Find where the given text appears and provide that cell's center as [X, Y] coordinate. 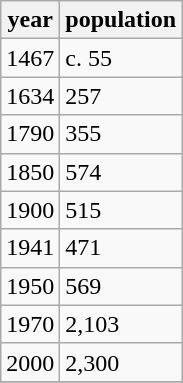
1467 [30, 58]
year [30, 20]
1900 [30, 210]
2,103 [121, 324]
257 [121, 96]
1941 [30, 248]
471 [121, 248]
1970 [30, 324]
population [121, 20]
515 [121, 210]
c. 55 [121, 58]
355 [121, 134]
2000 [30, 362]
2,300 [121, 362]
569 [121, 286]
1850 [30, 172]
1950 [30, 286]
1634 [30, 96]
574 [121, 172]
1790 [30, 134]
